Output the [X, Y] coordinate of the center of the cell containing the given text.  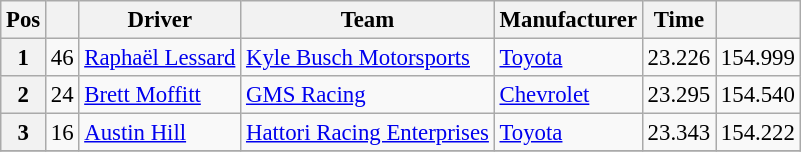
Raphaël Lessard [160, 58]
Brett Moffitt [160, 95]
GMS Racing [368, 95]
2 [24, 95]
Kyle Busch Motorsports [368, 58]
1 [24, 58]
23.295 [678, 95]
Austin Hill [160, 133]
46 [62, 58]
Hattori Racing Enterprises [368, 133]
154.999 [758, 58]
Chevrolet [568, 95]
Driver [160, 20]
24 [62, 95]
16 [62, 133]
Pos [24, 20]
Manufacturer [568, 20]
3 [24, 133]
154.222 [758, 133]
154.540 [758, 95]
Team [368, 20]
Time [678, 20]
23.343 [678, 133]
23.226 [678, 58]
